Locate the cell with the specified text and output its [X, Y] center coordinate. 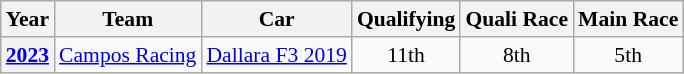
5th [628, 55]
8th [516, 55]
Car [276, 19]
11th [406, 55]
Main Race [628, 19]
2023 [28, 55]
Team [128, 19]
Campos Racing [128, 55]
Qualifying [406, 19]
Dallara F3 2019 [276, 55]
Year [28, 19]
Quali Race [516, 19]
